Capture the cell that displays the provided text and extract its [x, y] central coordinate. 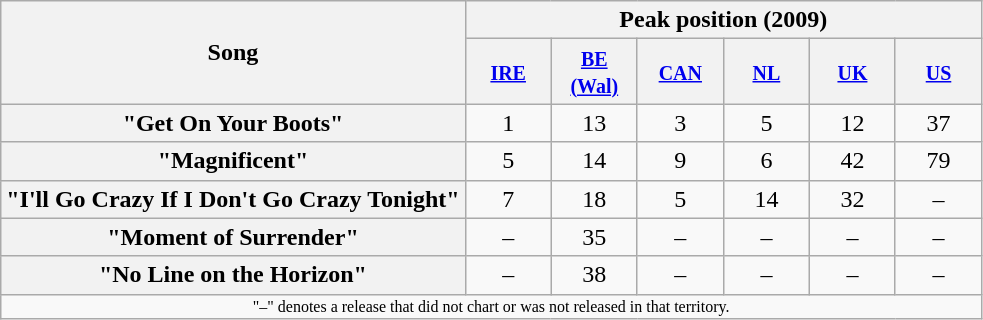
79 [938, 161]
UK [852, 72]
1 [508, 123]
"Get On Your Boots" [233, 123]
US [938, 72]
12 [852, 123]
"Magnificent" [233, 161]
"No Line on the Horizon" [233, 275]
CAN [680, 72]
BE (Wal) [594, 72]
42 [852, 161]
9 [680, 161]
"Moment of Surrender" [233, 237]
13 [594, 123]
IRE [508, 72]
"–" denotes a release that did not chart or was not released in that territory. [492, 306]
38 [594, 275]
Song [233, 52]
3 [680, 123]
35 [594, 237]
Peak position (2009) [723, 20]
37 [938, 123]
"I'll Go Crazy If I Don't Go Crazy Tonight" [233, 199]
6 [766, 161]
NL [766, 72]
32 [852, 199]
7 [508, 199]
18 [594, 199]
